Locate the cell with the specified text and output its (X, Y) center coordinate. 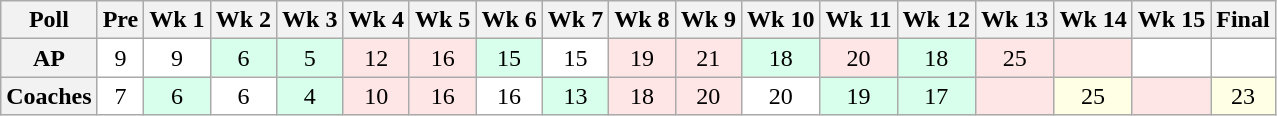
5 (310, 58)
23 (1243, 96)
Wk 15 (1171, 20)
10 (376, 96)
Pre (120, 20)
21 (708, 58)
Wk 4 (376, 20)
Wk 12 (936, 20)
17 (936, 96)
Wk 3 (310, 20)
Wk 14 (1093, 20)
Wk 1 (177, 20)
Wk 9 (708, 20)
12 (376, 58)
Wk 5 (442, 20)
Wk 11 (858, 20)
Wk 13 (1014, 20)
Final (1243, 20)
Wk 8 (642, 20)
Wk 7 (575, 20)
13 (575, 96)
Poll (49, 20)
Wk 6 (509, 20)
Coaches (49, 96)
AP (49, 58)
Wk 2 (243, 20)
7 (120, 96)
Wk 10 (781, 20)
4 (310, 96)
